Provide the [x, y] coordinate of the cell's center where the given text is located.  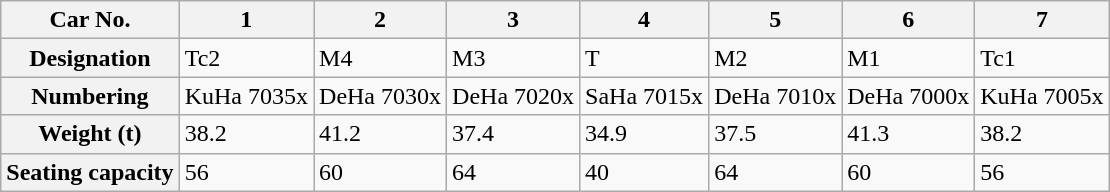
4 [644, 20]
41.3 [908, 134]
KuHa 7035x [246, 96]
M1 [908, 58]
41.2 [380, 134]
1 [246, 20]
Car No. [90, 20]
Weight (t) [90, 134]
SaHa 7015x [644, 96]
M4 [380, 58]
37.4 [514, 134]
37.5 [776, 134]
3 [514, 20]
34.9 [644, 134]
KuHa 7005x [1042, 96]
DeHa 7000x [908, 96]
2 [380, 20]
Tc2 [246, 58]
40 [644, 172]
6 [908, 20]
T [644, 58]
Numbering [90, 96]
Tc1 [1042, 58]
DeHa 7020x [514, 96]
5 [776, 20]
Designation [90, 58]
M3 [514, 58]
M2 [776, 58]
DeHa 7030x [380, 96]
DeHa 7010x [776, 96]
Seating capacity [90, 172]
7 [1042, 20]
